Pinpoint the cell where the given text exists, returning its [x, y] midpoint coordinate. 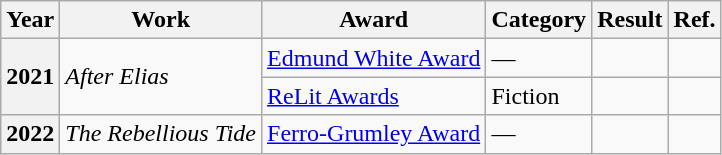
Year [30, 20]
The Rebellious Tide [161, 134]
After Elias [161, 77]
2022 [30, 134]
Ferro-Grumley Award [374, 134]
Work [161, 20]
Edmund White Award [374, 58]
Category [539, 20]
ReLit Awards [374, 96]
Award [374, 20]
2021 [30, 77]
Fiction [539, 96]
Ref. [694, 20]
Result [630, 20]
